For the text-containing cell, return its midpoint in (x, y) coordinate format. 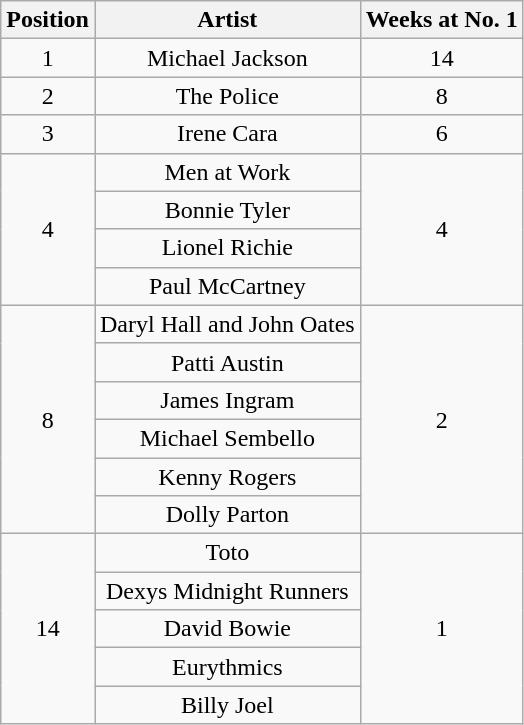
David Bowie (227, 629)
Kenny Rogers (227, 477)
Lionel Richie (227, 248)
Position (48, 20)
Michael Jackson (227, 58)
Patti Austin (227, 362)
Dexys Midnight Runners (227, 591)
Weeks at No. 1 (442, 20)
Dolly Parton (227, 515)
The Police (227, 96)
3 (48, 134)
Irene Cara (227, 134)
Artist (227, 20)
Michael Sembello (227, 438)
Bonnie Tyler (227, 210)
Daryl Hall and John Oates (227, 324)
6 (442, 134)
Paul McCartney (227, 286)
Billy Joel (227, 705)
Toto (227, 553)
Eurythmics (227, 667)
James Ingram (227, 400)
Men at Work (227, 172)
